From the cell containing the given text, extract its center point as (X, Y) coordinate. 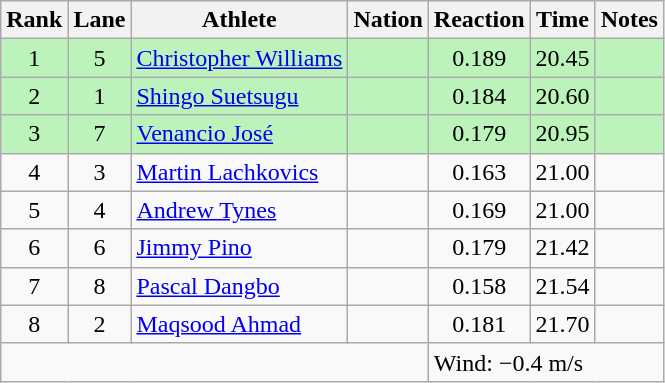
Notes (629, 20)
Maqsood Ahmad (240, 324)
20.45 (562, 58)
Lane (100, 20)
Shingo Suetsugu (240, 96)
0.189 (479, 58)
20.95 (562, 134)
Wind: −0.4 m/s (546, 362)
Martin Lachkovics (240, 172)
0.169 (479, 210)
0.184 (479, 96)
Nation (388, 20)
Reaction (479, 20)
20.60 (562, 96)
Christopher Williams (240, 58)
21.54 (562, 286)
Athlete (240, 20)
Jimmy Pino (240, 248)
21.42 (562, 248)
Pascal Dangbo (240, 286)
0.181 (479, 324)
Andrew Tynes (240, 210)
Time (562, 20)
Rank (34, 20)
0.163 (479, 172)
0.158 (479, 286)
21.70 (562, 324)
Venancio José (240, 134)
